Identify which cell holds the provided text, then report its (X, Y) central coordinate. 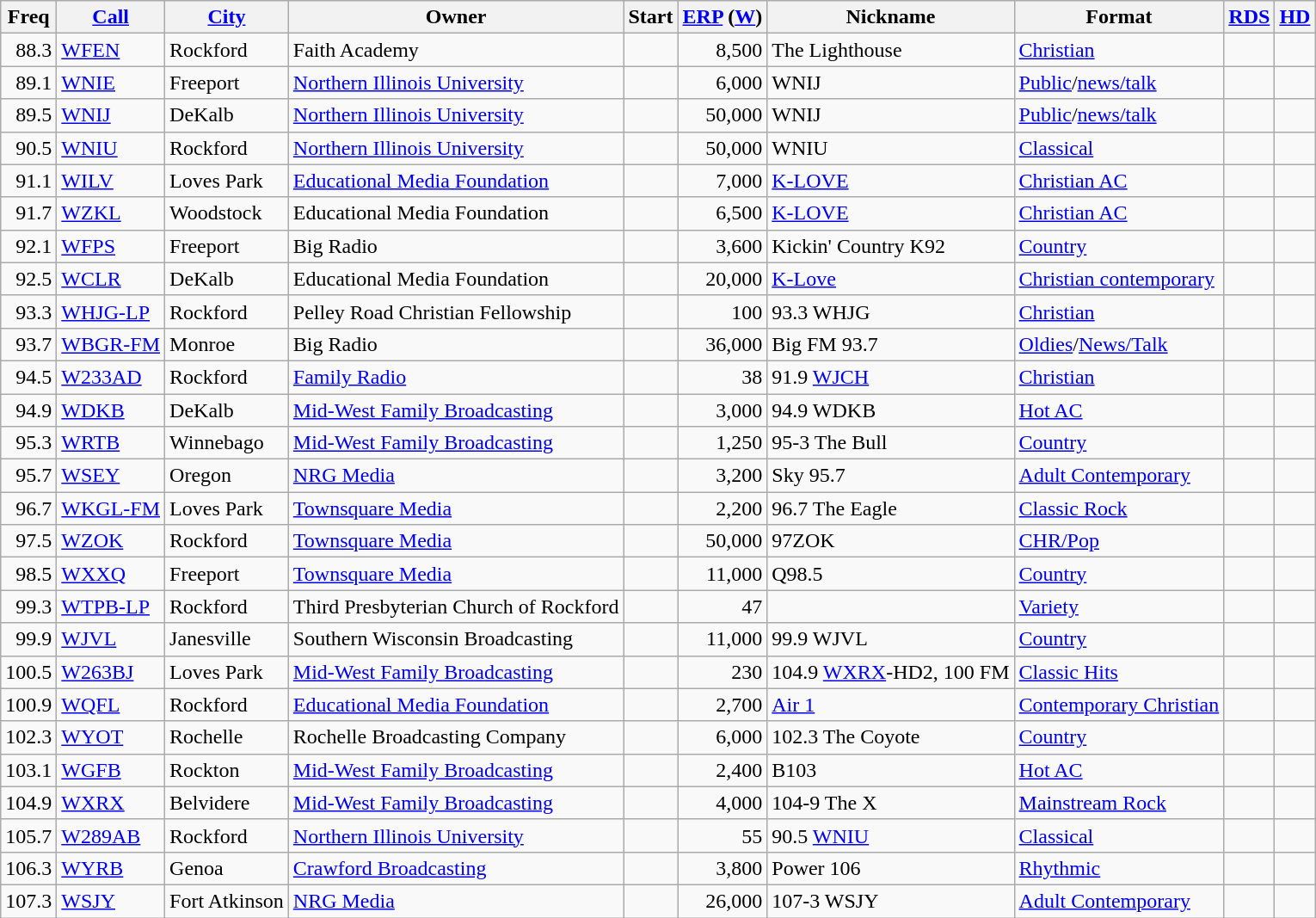
47 (723, 607)
Mainstream Rock (1119, 803)
W289AB (111, 835)
2,200 (723, 508)
Classic Rock (1119, 508)
WSJY (111, 901)
94.5 (29, 377)
WBGR-FM (111, 344)
Nickname (891, 17)
W263BJ (111, 672)
WZOK (111, 541)
WGFB (111, 770)
Oregon (227, 476)
WILV (111, 181)
103.1 (29, 770)
6,500 (723, 213)
3,600 (723, 246)
94.9 WDKB (891, 410)
Variety (1119, 607)
Faith Academy (456, 50)
96.7 (29, 508)
WCLR (111, 279)
230 (723, 672)
Fort Atkinson (227, 901)
WQFL (111, 705)
2,700 (723, 705)
City (227, 17)
55 (723, 835)
Classic Hits (1119, 672)
97ZOK (891, 541)
3,200 (723, 476)
Rochelle Broadcasting Company (456, 737)
95-3 The Bull (891, 443)
88.3 (29, 50)
Q98.5 (891, 574)
Contemporary Christian (1119, 705)
WTPB-LP (111, 607)
WYRB (111, 868)
Genoa (227, 868)
89.5 (29, 115)
Owner (456, 17)
3,000 (723, 410)
HD (1295, 17)
2,400 (723, 770)
20,000 (723, 279)
100.9 (29, 705)
95.7 (29, 476)
Crawford Broadcasting (456, 868)
91.1 (29, 181)
97.5 (29, 541)
Winnebago (227, 443)
The Lighthouse (891, 50)
Belvidere (227, 803)
93.3 WHJG (891, 311)
8,500 (723, 50)
K-Love (891, 279)
W233AD (111, 377)
Freq (29, 17)
Rockton (227, 770)
99.9 (29, 639)
36,000 (723, 344)
B103 (891, 770)
Pelley Road Christian Fellowship (456, 311)
WKGL-FM (111, 508)
WRTB (111, 443)
93.7 (29, 344)
Oldies/News/Talk (1119, 344)
Big FM 93.7 (891, 344)
Air 1 (891, 705)
107.3 (29, 901)
94.9 (29, 410)
WXRX (111, 803)
Rochelle (227, 737)
WFPS (111, 246)
WSEY (111, 476)
3,800 (723, 868)
WHJG-LP (111, 311)
90.5 WNIU (891, 835)
WNIE (111, 83)
104.9 (29, 803)
26,000 (723, 901)
91.9 WJCH (891, 377)
1,250 (723, 443)
Monroe (227, 344)
Power 106 (891, 868)
95.3 (29, 443)
102.3 (29, 737)
Third Presbyterian Church of Rockford (456, 607)
WJVL (111, 639)
104.9 WXRX-HD2, 100 FM (891, 672)
104-9 The X (891, 803)
92.5 (29, 279)
38 (723, 377)
98.5 (29, 574)
WYOT (111, 737)
Southern Wisconsin Broadcasting (456, 639)
92.1 (29, 246)
Start (650, 17)
100.5 (29, 672)
107-3 WSJY (891, 901)
93.3 (29, 311)
Family Radio (456, 377)
89.1 (29, 83)
Call (111, 17)
7,000 (723, 181)
100 (723, 311)
Sky 95.7 (891, 476)
Christian contemporary (1119, 279)
99.3 (29, 607)
90.5 (29, 148)
RDS (1249, 17)
Woodstock (227, 213)
105.7 (29, 835)
Format (1119, 17)
WFEN (111, 50)
99.9 WJVL (891, 639)
91.7 (29, 213)
102.3 The Coyote (891, 737)
WDKB (111, 410)
96.7 The Eagle (891, 508)
WZKL (111, 213)
4,000 (723, 803)
Rhythmic (1119, 868)
WXXQ (111, 574)
ERP (W) (723, 17)
Kickin' Country K92 (891, 246)
106.3 (29, 868)
Janesville (227, 639)
CHR/Pop (1119, 541)
